Identify which cell holds the provided text, then report its (x, y) central coordinate. 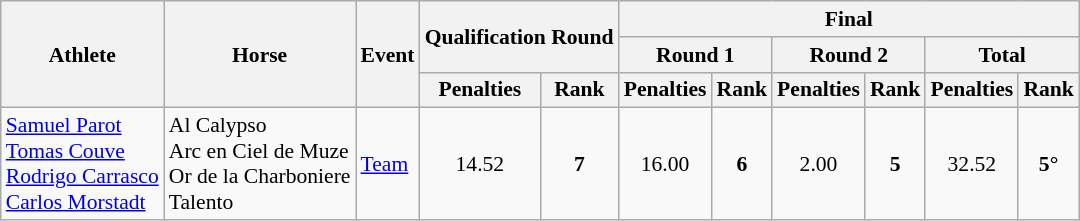
Final (849, 19)
7 (580, 164)
Samuel ParotTomas CouveRodrigo CarrascoCarlos Morstadt (82, 164)
14.52 (480, 164)
Athlete (82, 54)
16.00 (666, 164)
5 (896, 164)
Team (388, 164)
Round 2 (848, 55)
2.00 (818, 164)
Qualification Round (520, 36)
32.52 (972, 164)
Event (388, 54)
6 (742, 164)
Horse (260, 54)
5° (1048, 164)
Round 1 (696, 55)
Al CalypsoArc en Ciel de MuzeOr de la CharboniereTalento (260, 164)
Total (1002, 55)
